Capture the cell that displays the provided text and extract its [x, y] central coordinate. 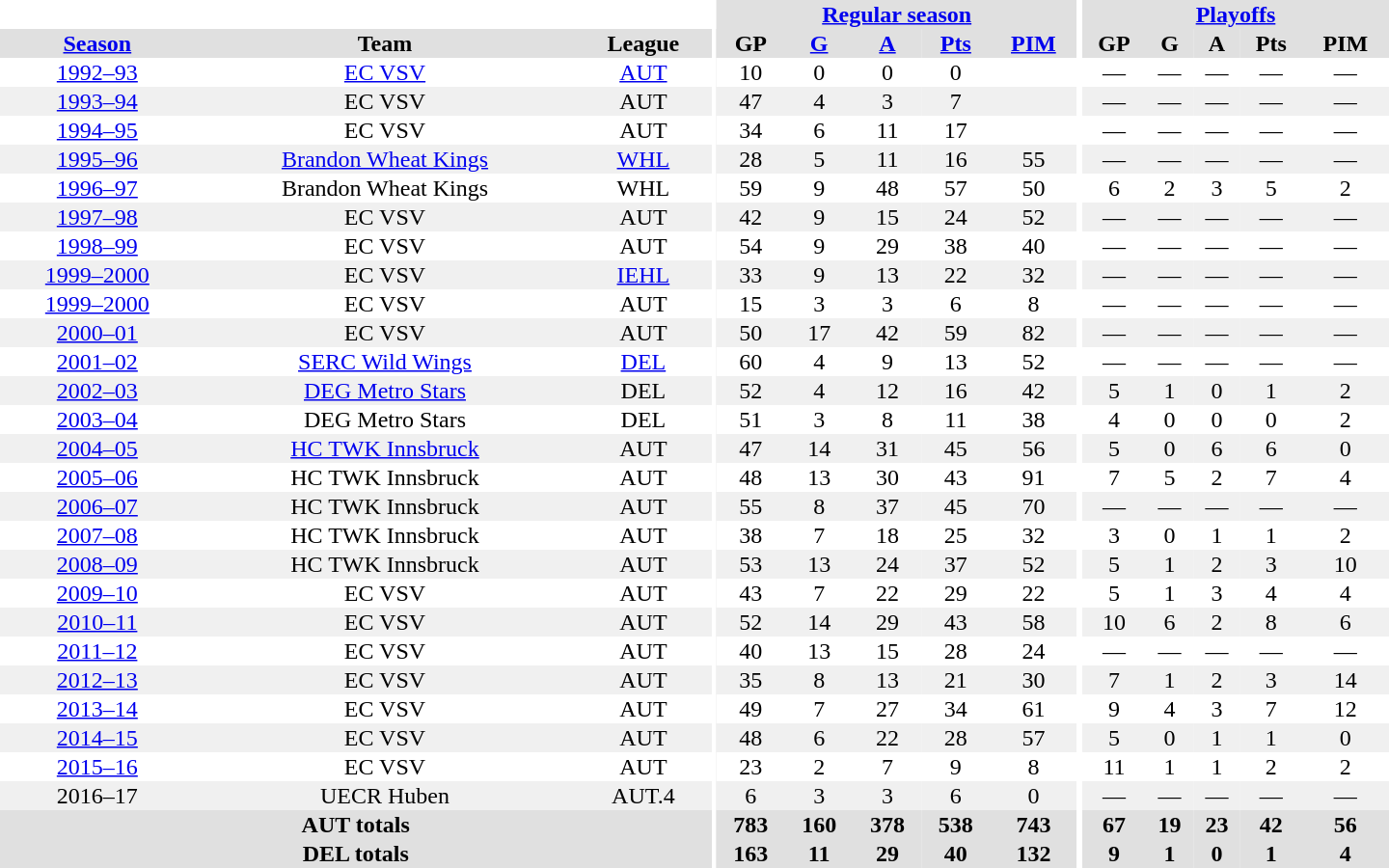
18 [887, 535]
2016–17 [97, 796]
2007–08 [97, 535]
League [642, 43]
783 [750, 825]
538 [955, 825]
21 [955, 680]
2012–13 [97, 680]
27 [887, 709]
2001–02 [97, 362]
1993–94 [97, 101]
1996–97 [97, 188]
35 [750, 680]
AUT.4 [642, 796]
51 [750, 420]
60 [750, 362]
1992–93 [97, 72]
132 [1033, 854]
19 [1169, 825]
1998–99 [97, 246]
1994–95 [97, 130]
25 [955, 535]
2004–05 [97, 448]
Season [97, 43]
82 [1033, 333]
AUT totals [355, 825]
2008–09 [97, 564]
DEL totals [355, 854]
53 [750, 564]
2009–10 [97, 593]
58 [1033, 622]
31 [887, 448]
2014–15 [97, 738]
61 [1033, 709]
Playoffs [1236, 14]
2005–06 [97, 477]
378 [887, 825]
Regular season [897, 14]
67 [1114, 825]
SERC Wild Wings [386, 362]
2015–16 [97, 767]
Team [386, 43]
743 [1033, 825]
2003–04 [97, 420]
163 [750, 854]
2006–07 [97, 506]
2010–11 [97, 622]
2011–12 [97, 651]
33 [750, 275]
2002–03 [97, 391]
49 [750, 709]
91 [1033, 477]
1995–96 [97, 159]
70 [1033, 506]
2013–14 [97, 709]
UECR Huben [386, 796]
160 [820, 825]
2000–01 [97, 333]
54 [750, 246]
IEHL [642, 275]
1997–98 [97, 217]
